Detect which cell encompasses the target text, then output its [X, Y] center coordinate. 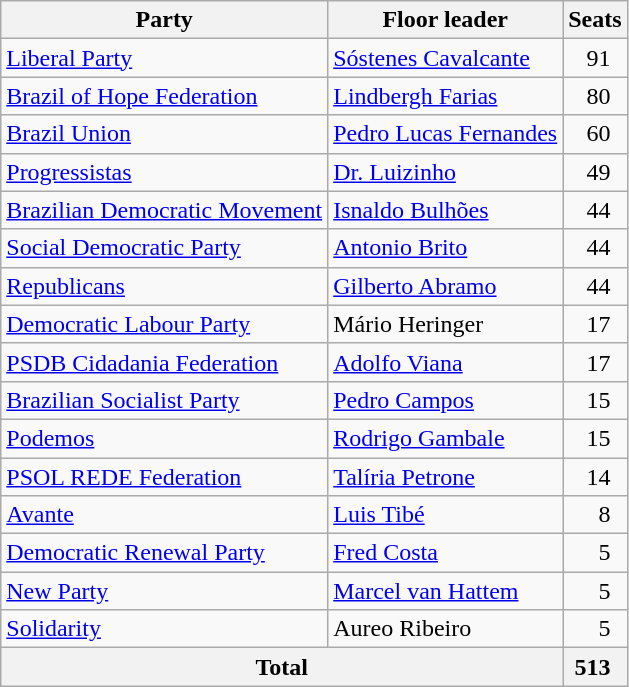
Brazil of Hope Federation [164, 96]
Floor leader [446, 20]
Avante [164, 515]
Pedro Lucas Fernandes [446, 134]
80 [590, 96]
Rodrigo Gambale [446, 438]
60 [590, 134]
Sóstenes Cavalcante [446, 58]
Social Democratic Party [164, 248]
49 [590, 172]
Antonio Brito [446, 248]
Democratic Renewal Party [164, 553]
Dr. Luizinho [446, 172]
Isnaldo Bulhões [446, 210]
Mário Heringer [446, 324]
Party [164, 20]
Seats [595, 20]
Lindbergh Farias [446, 96]
14 [590, 477]
Progressistas [164, 172]
PSOL REDE Federation [164, 477]
PSDB Cidadania Federation [164, 362]
513 [590, 667]
Democratic Labour Party [164, 324]
New Party [164, 591]
91 [590, 58]
Luis Tibé [446, 515]
Brazil Union [164, 134]
Liberal Party [164, 58]
Republicans [164, 286]
Adolfo Viana [446, 362]
Podemos [164, 438]
Marcel van Hattem [446, 591]
Brazilian Socialist Party [164, 400]
Gilberto Abramo [446, 286]
Talíria Petrone [446, 477]
8 [590, 515]
Aureo Ribeiro [446, 629]
Pedro Campos [446, 400]
Solidarity [164, 629]
Brazilian Democratic Movement [164, 210]
Fred Costa [446, 553]
Total [282, 667]
